Extract the [x, y] coordinate from the center of the cell holding the provided text.  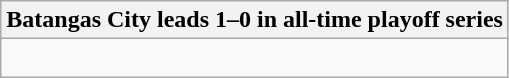
Batangas City leads 1–0 in all-time playoff series [255, 20]
